Determine the [x, y] coordinate at the center of the cell enclosing the given text.  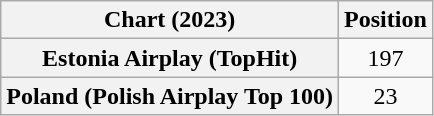
197 [386, 58]
Estonia Airplay (TopHit) [170, 58]
Chart (2023) [170, 20]
Position [386, 20]
23 [386, 96]
Poland (Polish Airplay Top 100) [170, 96]
